Output the [x, y] coordinate of the center of the cell containing the given text.  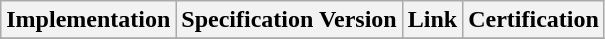
Certification [534, 20]
Implementation [88, 20]
Specification Version [289, 20]
Link [432, 20]
